Scan for the cell matching the given text and deliver its (X, Y) coordinate at center. 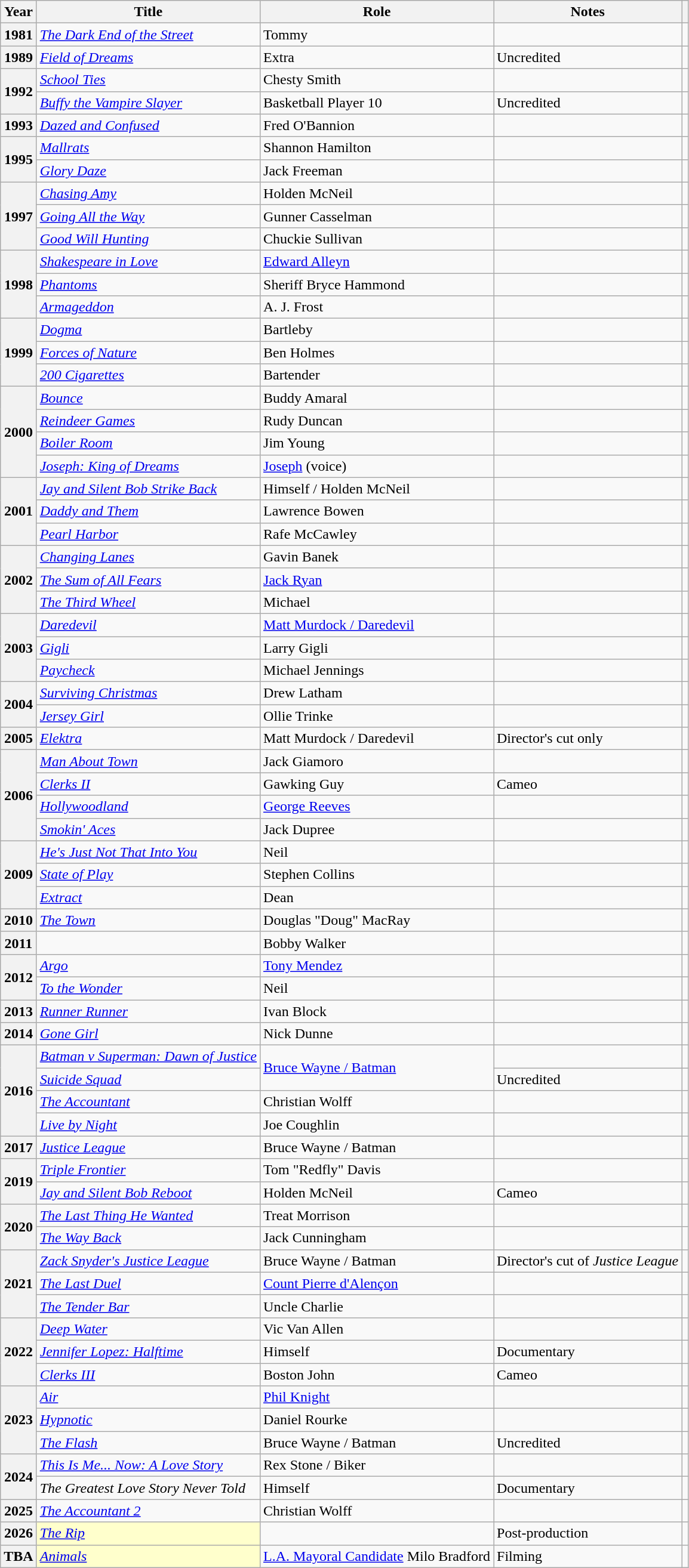
Fred O'Bannion (377, 125)
The Last Thing He Wanted (148, 1215)
2017 (19, 1147)
2020 (19, 1227)
A. J. Frost (377, 307)
Chasing Amy (148, 193)
Boston John (377, 1374)
Extract (148, 897)
2003 (19, 647)
1999 (19, 353)
Zack Snyder's Justice League (148, 1261)
2025 (19, 1511)
School Ties (148, 80)
Title (148, 12)
Jay and Silent Bob Strike Back (148, 489)
State of Play (148, 875)
2006 (19, 795)
Live by Night (148, 1125)
Gunner Casselman (377, 216)
L.A. Mayoral Candidate Milo Bradford (377, 1556)
Elektra (148, 739)
2022 (19, 1351)
TBA (19, 1556)
Uncle Charlie (377, 1306)
The Tender Bar (148, 1306)
Phantoms (148, 285)
Treat Morrison (377, 1215)
Paycheck (148, 671)
Ollie Trinke (377, 716)
1993 (19, 125)
Chesty Smith (377, 80)
Dogma (148, 330)
Nick Dunne (377, 1034)
Jack Ryan (377, 579)
The Third Wheel (148, 602)
Joe Coughlin (377, 1125)
Role (377, 12)
Tommy (377, 35)
Surviving Christmas (148, 693)
Larry Gigli (377, 647)
2010 (19, 920)
Gavin Banek (377, 557)
Post-production (588, 1533)
2001 (19, 511)
Field of Dreams (148, 57)
1998 (19, 284)
The Greatest Love Story Never Told (148, 1488)
Man About Town (148, 761)
2012 (19, 977)
Clerks III (148, 1374)
Good Will Hunting (148, 239)
Basketball Player 10 (377, 103)
Triple Frontier (148, 1170)
2024 (19, 1477)
Rex Stone / Biker (377, 1465)
Animals (148, 1556)
2023 (19, 1420)
Michael Jennings (377, 671)
2002 (19, 579)
The Accountant (148, 1102)
Daddy and Them (148, 511)
Hollywoodland (148, 807)
Bounce (148, 398)
Drew Latham (377, 693)
Michael (377, 602)
Notes (588, 12)
Bartleby (377, 330)
Sheriff Bryce Hammond (377, 285)
Ben Holmes (377, 353)
Suicide Squad (148, 1079)
George Reeves (377, 807)
Jennifer Lopez: Halftime (148, 1351)
Smokin' Aces (148, 829)
2009 (19, 875)
Jersey Girl (148, 716)
Gigli (148, 647)
Jack Dupree (377, 829)
This Is Me... Now: A Love Story (148, 1465)
Hypnotic (148, 1420)
Tom "Redfly" Davis (377, 1170)
1995 (19, 159)
Jack Freeman (377, 171)
200 Cigarettes (148, 375)
1989 (19, 57)
The Rip (148, 1533)
Mallrats (148, 148)
Deep Water (148, 1329)
To the Wonder (148, 988)
Changing Lanes (148, 557)
Rafe McCawley (377, 534)
Lawrence Bowen (377, 511)
Filming (588, 1556)
Jay and Silent Bob Reboot (148, 1193)
Director's cut of Justice League (588, 1261)
Clerks II (148, 784)
Argo (148, 965)
Gawking Guy (377, 784)
Joseph: King of Dreams (148, 466)
2004 (19, 705)
2011 (19, 943)
Tony Mendez (377, 965)
Edward Alleyn (377, 261)
Going All the Way (148, 216)
Extra (377, 57)
Himself / Holden McNeil (377, 489)
1992 (19, 91)
Gone Girl (148, 1034)
Dean (377, 897)
He's Just Not That Into You (148, 852)
The Town (148, 920)
Pearl Harbor (148, 534)
Shakespeare in Love (148, 261)
Jim Young (377, 443)
Joseph (voice) (377, 466)
2026 (19, 1533)
Chuckie Sullivan (377, 239)
2019 (19, 1181)
1997 (19, 216)
The Way Back (148, 1238)
Batman v Superman: Dawn of Justice (148, 1057)
Air (148, 1397)
Reindeer Games (148, 421)
Stephen Collins (377, 875)
Rudy Duncan (377, 421)
The Flash (148, 1443)
Year (19, 12)
Justice League (148, 1147)
2000 (19, 432)
The Sum of All Fears (148, 579)
Dazed and Confused (148, 125)
Bobby Walker (377, 943)
2021 (19, 1283)
Armageddon (148, 307)
The Dark End of the Street (148, 35)
Bartender (377, 375)
Buffy the Vampire Slayer (148, 103)
Douglas "Doug" MacRay (377, 920)
Runner Runner (148, 1011)
Forces of Nature (148, 353)
The Accountant 2 (148, 1511)
Phil Knight (377, 1397)
Shannon Hamilton (377, 148)
Buddy Amaral (377, 398)
Jack Giamoro (377, 761)
Count Pierre d'Alençon (377, 1283)
2016 (19, 1091)
Director's cut only (588, 739)
1981 (19, 35)
Jack Cunningham (377, 1238)
2005 (19, 739)
Daniel Rourke (377, 1420)
2014 (19, 1034)
Ivan Block (377, 1011)
Vic Van Allen (377, 1329)
The Last Duel (148, 1283)
Glory Daze (148, 171)
2013 (19, 1011)
Daredevil (148, 625)
Boiler Room (148, 443)
